Output the (x, y) coordinate of the center of the cell containing the given text.  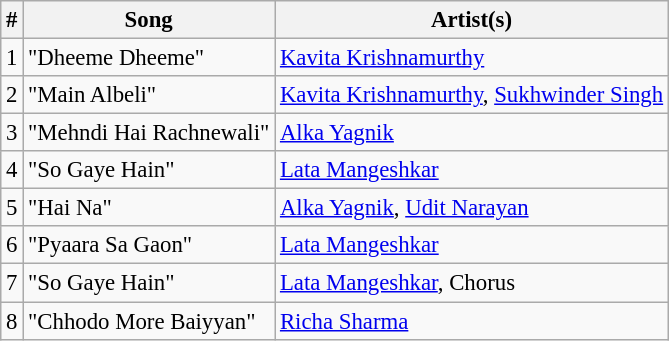
"Chhodo More Baiyyan" (149, 321)
6 (12, 245)
1 (12, 58)
8 (12, 321)
Lata Mangeshkar, Chorus (472, 283)
3 (12, 133)
Artist(s) (472, 20)
5 (12, 208)
"Hai Na" (149, 208)
"Dheeme Dheeme" (149, 58)
Song (149, 20)
# (12, 20)
Richa Sharma (472, 321)
Kavita Krishnamurthy (472, 58)
2 (12, 95)
Kavita Krishnamurthy, Sukhwinder Singh (472, 95)
Alka Yagnik, Udit Narayan (472, 208)
Alka Yagnik (472, 133)
7 (12, 283)
"Main Albeli" (149, 95)
"Mehndi Hai Rachnewali" (149, 133)
"Pyaara Sa Gaon" (149, 245)
4 (12, 170)
